Pinpoint the cell where the given text exists, returning its [x, y] midpoint coordinate. 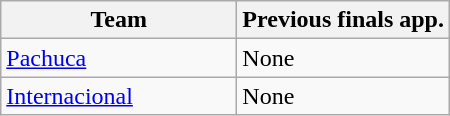
Previous finals app. [344, 20]
Pachuca [119, 58]
Team [119, 20]
Internacional [119, 96]
